Determine the (x, y) coordinate at the center of the cell enclosing the given text.  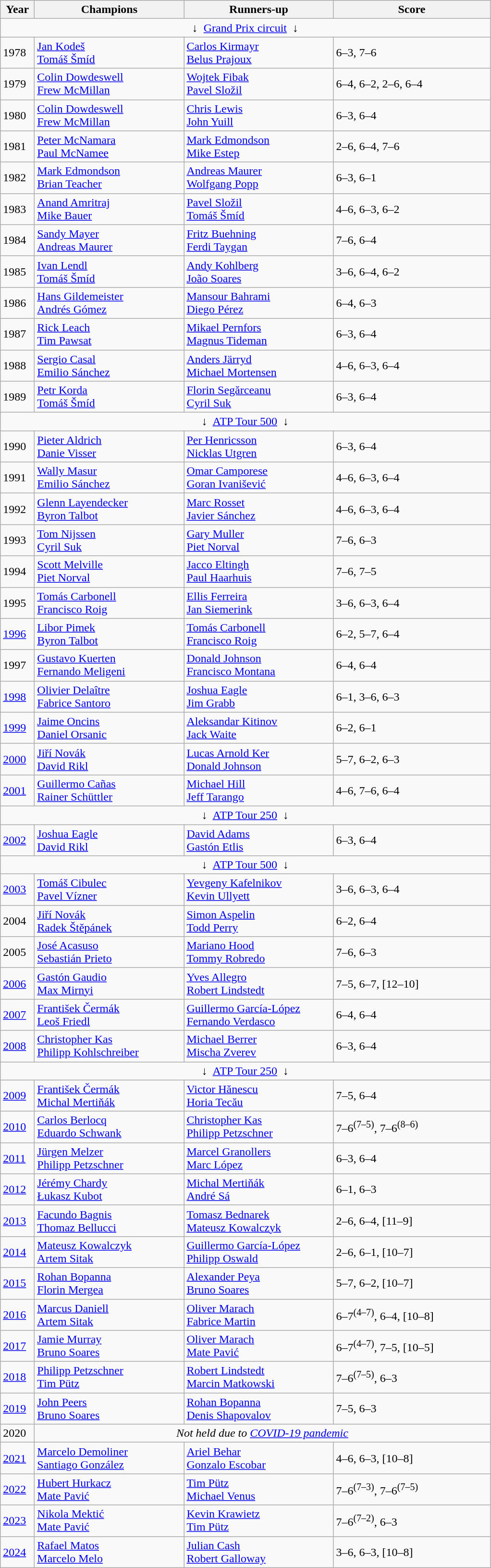
Gustavo Kuerten Fernando Meligeni (110, 665)
Guillermo García-López Philipp Oswald (258, 1252)
Runners-up (258, 10)
Michael Berrer Mischa Zverev (258, 1046)
1997 (17, 665)
Petr Korda Tomáš Šmíd (110, 397)
Guillermo García-López Fernando Verdasco (258, 1015)
Michael Hill Jeff Tarango (258, 790)
Joshua Eagle Jim Grabb (258, 696)
Oliver Marach Fabrice Martin (258, 1315)
Anand Amritraj Mike Bauer (110, 209)
7–5, 6–3 (412, 1409)
2007 (17, 1015)
7–6(7–5), 6–3 (412, 1377)
Champions (110, 10)
1982 (17, 178)
Jan Kodeš Tomáš Šmíd (110, 53)
Fritz Buehning Ferdi Taygan (258, 240)
Rick Leach Tim Pawsat (110, 334)
6–1, 6–3 (412, 1190)
2020 (17, 1433)
Facundo Bagnis Thomaz Bellucci (110, 1220)
2–6, 6–4, 7–6 (412, 146)
Libor Pimek Byron Talbot (110, 634)
7–6, 6–4 (412, 240)
2001 (17, 790)
6–2, 5–7, 6–4 (412, 634)
1988 (17, 365)
1989 (17, 397)
2015 (17, 1283)
Yves Allegro Robert Lindstedt (258, 984)
1998 (17, 696)
Alexander Peya Bruno Soares (258, 1283)
Score (412, 10)
2011 (17, 1158)
Tomasz Bednarek Mateusz Kowalczyk (258, 1220)
1983 (17, 209)
Carlos Kirmayr Belus Prajoux (258, 53)
2012 (17, 1190)
2021 (17, 1458)
František Čermák Leoš Friedl (110, 1015)
Chris Lewis John Yuill (258, 115)
7–6, 7–5 (412, 571)
Mikael Pernfors Magnus Tideman (258, 334)
Pieter Aldrich Danie Visser (110, 446)
Pavel Složil Tomáš Šmíd (258, 209)
Jürgen Melzer Philipp Petzschner (110, 1158)
Hans Gildemeister Andrés Gómez (110, 303)
Mansour Bahrami Diego Pérez (258, 303)
Olivier Delaître Fabrice Santoro (110, 696)
Andy Kohlberg João Soares (258, 271)
Yevgeny Kafelnikov Kevin Ullyett (258, 890)
Wally Masur Emilio Sánchez (110, 478)
Peter McNamara Paul McNamee (110, 146)
Michal Mertiňák André Sá (258, 1190)
Marc Rosset Javier Sánchez (258, 509)
Philipp Petzschner Tim Pütz (110, 1377)
↓ Grand Prix circuit ↓ (245, 28)
José Acasuso Sebastián Prieto (110, 952)
2019 (17, 1409)
4–6, 6–3, [10–8] (412, 1458)
7–5, 6–7, [12–10] (412, 984)
Christopher Kas Philipp Kohlschreiber (110, 1046)
Per Henricsson Nicklas Utgren (258, 446)
Jamie Murray Bruno Soares (110, 1346)
Ariel Behar Gonzalo Escobar (258, 1458)
1981 (17, 146)
Jiří Novák David Rikl (110, 759)
Rohan Bopanna Denis Shapovalov (258, 1409)
6–3, 7–6 (412, 53)
Rohan Bopanna Florin Mergea (110, 1283)
2016 (17, 1315)
6–2, 6–1 (412, 728)
2009 (17, 1095)
6–4, 6–2, 2–6, 6–4 (412, 84)
Sandy Mayer Andreas Maurer (110, 240)
Andreas Maurer Wolfgang Popp (258, 178)
1995 (17, 603)
John Peers Bruno Soares (110, 1409)
Guillermo Cañas Rainer Schüttler (110, 790)
Christopher Kas Philipp Petzschner (258, 1127)
Simon Aspelin Todd Perry (258, 921)
1979 (17, 84)
Tim Pütz Michael Venus (258, 1490)
1986 (17, 303)
Ivan Lendl Tomáš Šmíd (110, 271)
2024 (17, 1552)
1992 (17, 509)
Marcel Granollers Marc López (258, 1158)
Jiří Novák Radek Štěpánek (110, 921)
Aleksandar Kitinov Jack Waite (258, 728)
Jaime Oncins Daniel Orsanic (110, 728)
2023 (17, 1520)
Donald Johnson Francisco Montana (258, 665)
Mark Edmondson Mike Estep (258, 146)
1980 (17, 115)
Jacco Eltingh Paul Haarhuis (258, 571)
Marcus Daniell Artem Sitak (110, 1315)
Joshua Eagle David Rikl (110, 840)
7–6(7–2), 6–3 (412, 1520)
2008 (17, 1046)
7–6(7–3), 7–6(7–5) (412, 1490)
1987 (17, 334)
Kevin Krawietz Tim Pütz (258, 1520)
2005 (17, 952)
2002 (17, 840)
Wojtek Fibak Pavel Složil (258, 84)
1999 (17, 728)
2014 (17, 1252)
Victor Hănescu Horia Tecău (258, 1095)
Gary Muller Piet Norval (258, 540)
Oliver Marach Mate Pavić (258, 1346)
4–6, 6–3, 6–2 (412, 209)
2013 (17, 1220)
1993 (17, 540)
Scott Melville Piet Norval (110, 571)
Year (17, 10)
6–7(4–7), 6–4, [10–8] (412, 1315)
3–6, 6–3, [10–8] (412, 1552)
2017 (17, 1346)
2018 (17, 1377)
6–4, 6–3 (412, 303)
1990 (17, 446)
7–6(7–5), 7–6(8–6) (412, 1127)
Gastón Gaudio Max Mirnyi (110, 984)
Rafael Matos Marcelo Melo (110, 1552)
6–3, 6–1 (412, 178)
2006 (17, 984)
3–6, 6–4, 6–2 (412, 271)
6–1, 3–6, 6–3 (412, 696)
Julian Cash Robert Galloway (258, 1552)
Mariano Hood Tommy Robredo (258, 952)
1994 (17, 571)
1978 (17, 53)
František Čermák Michal Mertiňák (110, 1095)
Mateusz Kowalczyk Artem Sitak (110, 1252)
4–6, 7–6, 6–4 (412, 790)
1991 (17, 478)
2000 (17, 759)
David Adams Gastón Etlis (258, 840)
Lucas Arnold Ker Donald Johnson (258, 759)
2022 (17, 1490)
5–7, 6–2, [10–7] (412, 1283)
Florin Segărceanu Cyril Suk (258, 397)
Tom Nijssen Cyril Suk (110, 540)
1984 (17, 240)
1985 (17, 271)
Not held due to COVID-19 pandemic (262, 1433)
2010 (17, 1127)
Anders Järryd Michael Mortensen (258, 365)
Hubert Hurkacz Mate Pavić (110, 1490)
Jérémy Chardy Łukasz Kubot (110, 1190)
Ellis Ferreira Jan Siemerink (258, 603)
6–2, 6–4 (412, 921)
Nikola Mektić Mate Pavić (110, 1520)
Tomáš Cibulec Pavel Vízner (110, 890)
Marcelo Demoliner Santiago González (110, 1458)
2–6, 6–4, [11–9] (412, 1220)
Mark Edmondson Brian Teacher (110, 178)
Carlos Berlocq Eduardo Schwank (110, 1127)
6–7(4–7), 7–5, [10–5] (412, 1346)
Robert Lindstedt Marcin Matkowski (258, 1377)
7–5, 6–4 (412, 1095)
1996 (17, 634)
Sergio Casal Emilio Sánchez (110, 365)
2004 (17, 921)
Omar Camporese Goran Ivanišević (258, 478)
Glenn Layendecker Byron Talbot (110, 509)
5–7, 6–2, 6–3 (412, 759)
2003 (17, 890)
2–6, 6–1, [10–7] (412, 1252)
